Locate the cell with the specified text and output its (X, Y) center coordinate. 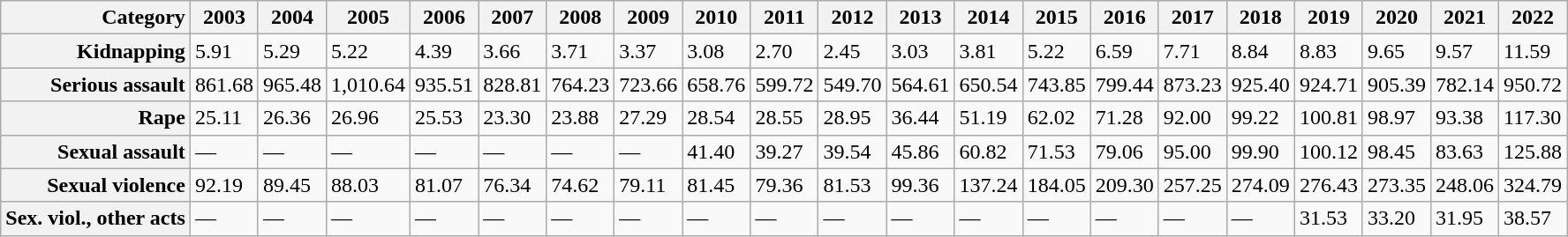
276.43 (1328, 185)
39.54 (853, 152)
324.79 (1533, 185)
8.84 (1261, 51)
799.44 (1125, 85)
41.40 (717, 152)
273.35 (1397, 185)
5.91 (224, 51)
93.38 (1464, 118)
117.30 (1533, 118)
74.62 (581, 185)
28.95 (853, 118)
125.88 (1533, 152)
3.71 (581, 51)
89.45 (291, 185)
98.97 (1397, 118)
28.55 (784, 118)
2.70 (784, 51)
31.53 (1328, 218)
274.09 (1261, 185)
81.07 (445, 185)
7.71 (1192, 51)
99.22 (1261, 118)
828.81 (512, 85)
31.95 (1464, 218)
599.72 (784, 85)
935.51 (445, 85)
79.36 (784, 185)
99.90 (1261, 152)
248.06 (1464, 185)
950.72 (1533, 85)
Category (95, 18)
2019 (1328, 18)
Rape (95, 118)
6.59 (1125, 51)
9.65 (1397, 51)
79.06 (1125, 152)
11.59 (1533, 51)
2022 (1533, 18)
743.85 (1056, 85)
83.63 (1464, 152)
2013 (920, 18)
51.19 (989, 118)
2021 (1464, 18)
2011 (784, 18)
88.03 (367, 185)
36.44 (920, 118)
2020 (1397, 18)
873.23 (1192, 85)
25.11 (224, 118)
549.70 (853, 85)
3.66 (512, 51)
25.53 (445, 118)
Serious assault (95, 85)
723.66 (648, 85)
2004 (291, 18)
92.19 (224, 185)
95.00 (1192, 152)
92.00 (1192, 118)
564.61 (920, 85)
965.48 (291, 85)
2005 (367, 18)
38.57 (1533, 218)
26.36 (291, 118)
2015 (1056, 18)
925.40 (1261, 85)
33.20 (1397, 218)
3.81 (989, 51)
Sexual assault (95, 152)
60.82 (989, 152)
79.11 (648, 185)
76.34 (512, 185)
4.39 (445, 51)
2016 (1125, 18)
62.02 (1056, 118)
2014 (989, 18)
2009 (648, 18)
1,010.64 (367, 85)
861.68 (224, 85)
184.05 (1056, 185)
3.08 (717, 51)
650.54 (989, 85)
905.39 (1397, 85)
2.45 (853, 51)
9.57 (1464, 51)
27.29 (648, 118)
71.28 (1125, 118)
5.29 (291, 51)
45.86 (920, 152)
98.45 (1397, 152)
23.88 (581, 118)
782.14 (1464, 85)
658.76 (717, 85)
2017 (1192, 18)
2008 (581, 18)
2003 (224, 18)
764.23 (581, 85)
28.54 (717, 118)
99.36 (920, 185)
8.83 (1328, 51)
39.27 (784, 152)
100.81 (1328, 118)
Kidnapping (95, 51)
209.30 (1125, 185)
924.71 (1328, 85)
3.37 (648, 51)
71.53 (1056, 152)
Sex. viol., other acts (95, 218)
26.96 (367, 118)
2010 (717, 18)
23.30 (512, 118)
2007 (512, 18)
Sexual violence (95, 185)
81.45 (717, 185)
2012 (853, 18)
137.24 (989, 185)
100.12 (1328, 152)
2006 (445, 18)
2018 (1261, 18)
3.03 (920, 51)
81.53 (853, 185)
257.25 (1192, 185)
